Extract the [X, Y] coordinate from the center of the cell holding the provided text.  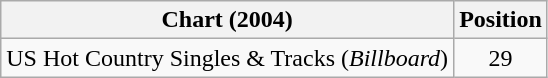
Position [501, 20]
US Hot Country Singles & Tracks (Billboard) [228, 58]
Chart (2004) [228, 20]
29 [501, 58]
